Return (x, y) of the center of cell containing provided text 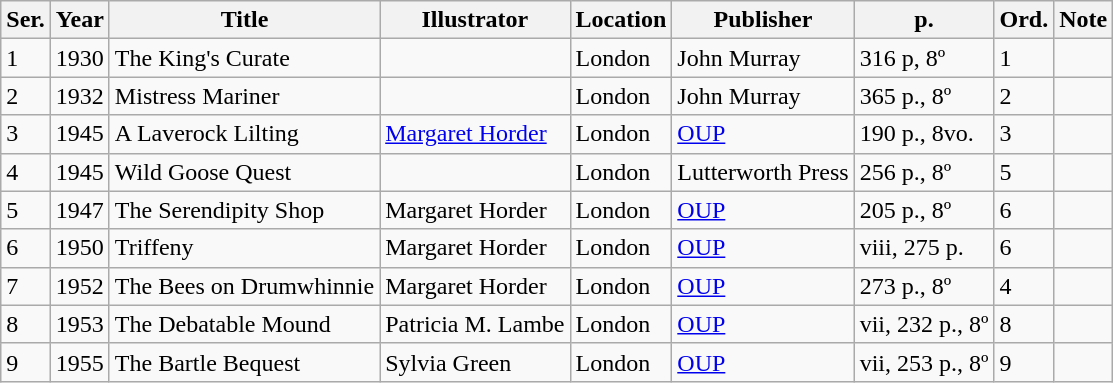
viii, 275 p. (924, 248)
vii, 232 p., 8º (924, 324)
The Bartle Bequest (244, 362)
1930 (80, 58)
316 p, 8º (924, 58)
The King's Curate (244, 58)
p. (924, 20)
A Laverock Lilting (244, 134)
Title (244, 20)
Ord. (1024, 20)
256 p., 8º (924, 172)
Triffeny (244, 248)
Patricia M. Lambe (475, 324)
Illustrator (475, 20)
The Bees on Drumwhinnie (244, 286)
Publisher (763, 20)
7 (26, 286)
1955 (80, 362)
Wild Goose Quest (244, 172)
1950 (80, 248)
The Debatable Mound (244, 324)
vii, 253 p., 8º (924, 362)
365 p., 8º (924, 96)
Location (621, 20)
273 p., 8º (924, 286)
Sylvia Green (475, 362)
205 p., 8º (924, 210)
1952 (80, 286)
Year (80, 20)
1953 (80, 324)
Mistress Mariner (244, 96)
Lutterworth Press (763, 172)
1932 (80, 96)
The Serendipity Shop (244, 210)
Ser. (26, 20)
Note (1084, 20)
1947 (80, 210)
190 p., 8vo. (924, 134)
